Provide the (x, y) coordinate of the cell's center where the given text is located.  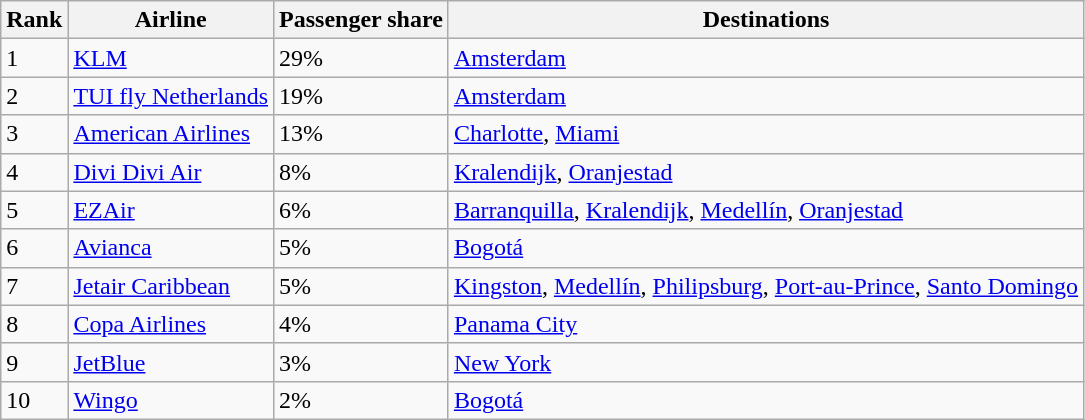
Copa Airlines (171, 324)
9 (34, 362)
Jetair Caribbean (171, 286)
29% (362, 58)
Kingston, Medellín, Philipsburg, Port-au-Prince, Santo Domingo (766, 286)
4% (362, 324)
American Airlines (171, 134)
Airline (171, 20)
6% (362, 210)
Charlotte, Miami (766, 134)
5 (34, 210)
8% (362, 172)
2% (362, 400)
TUI fly Netherlands (171, 96)
Avianca (171, 248)
8 (34, 324)
7 (34, 286)
6 (34, 248)
1 (34, 58)
Destinations (766, 20)
JetBlue (171, 362)
3 (34, 134)
Rank (34, 20)
4 (34, 172)
Divi Divi Air (171, 172)
19% (362, 96)
10 (34, 400)
Passenger share (362, 20)
2 (34, 96)
EZAir (171, 210)
Wingo (171, 400)
Barranquilla, Kralendijk, Medellín, Oranjestad (766, 210)
Kralendijk, Oranjestad (766, 172)
KLM (171, 58)
3% (362, 362)
New York (766, 362)
13% (362, 134)
Panama City (766, 324)
